Determine the (x, y) coordinate at the center of the cell enclosing the given text.  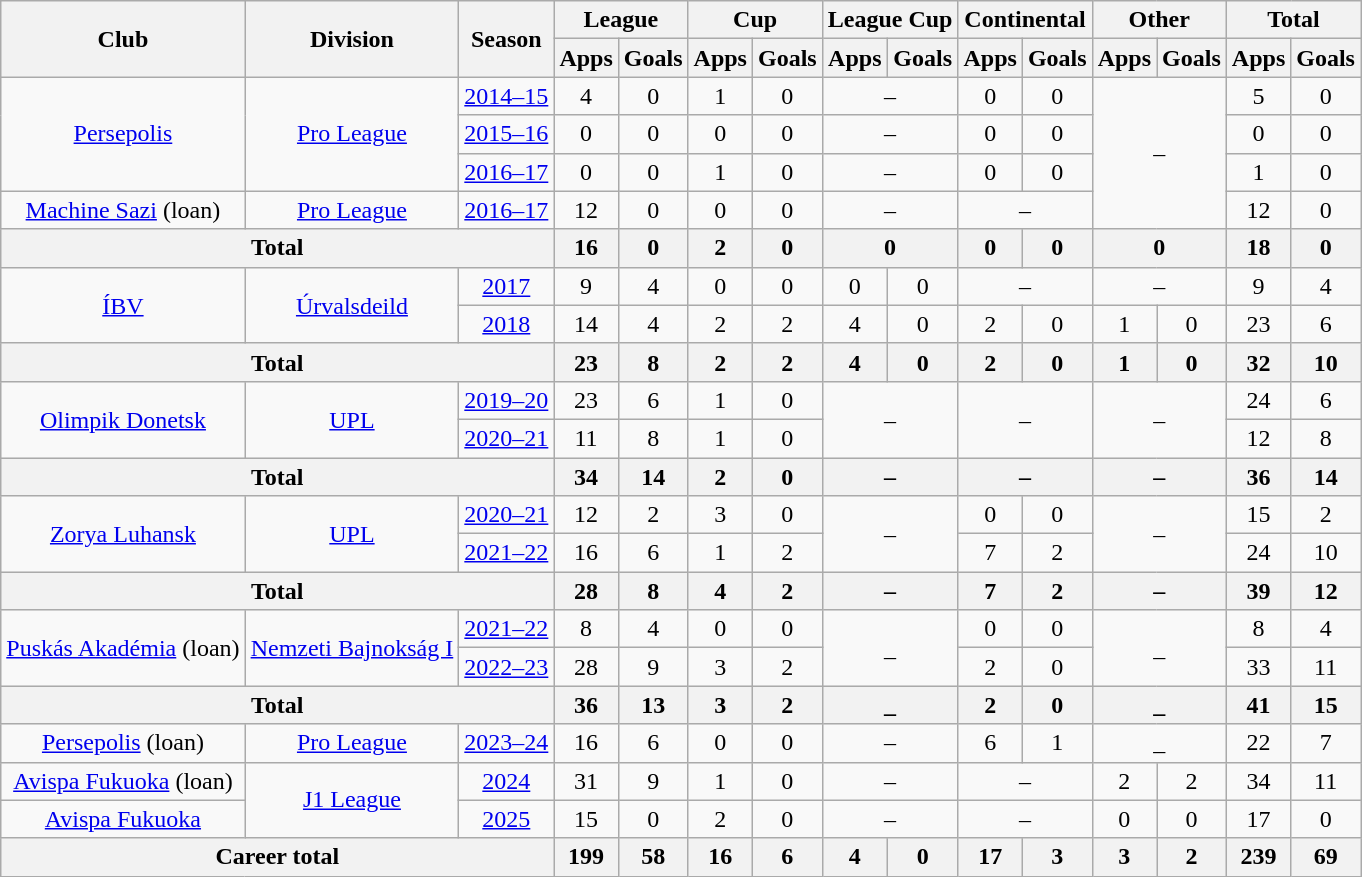
Nemzeti Bajnokság I (352, 648)
J1 League (352, 800)
Continental (1025, 20)
Olimpik Donetsk (123, 419)
Club (123, 39)
32 (1258, 362)
Úrvalsdeild (352, 305)
2017 (506, 286)
2025 (506, 819)
Zorya Luhansk (123, 534)
41 (1258, 705)
2023–24 (506, 743)
2019–20 (506, 400)
Puskás Akadémia (loan) (123, 648)
39 (1258, 591)
Cup (755, 20)
69 (1326, 857)
2014–15 (506, 96)
Machine Sazi (loan) (123, 210)
League (621, 20)
199 (586, 857)
ÍBV (123, 305)
Other (1159, 20)
Season (506, 39)
33 (1258, 667)
Avispa Fukuoka (123, 819)
League Cup (890, 20)
Division (352, 39)
2018 (506, 324)
2015–16 (506, 134)
31 (586, 781)
2022–23 (506, 667)
58 (653, 857)
2024 (506, 781)
22 (1258, 743)
Persepolis (loan) (123, 743)
Avispa Fukuoka (loan) (123, 781)
Career total (278, 857)
13 (653, 705)
18 (1258, 248)
5 (1258, 96)
239 (1258, 857)
Persepolis (123, 134)
